Pinpoint the cell where the given text exists, returning its (X, Y) midpoint coordinate. 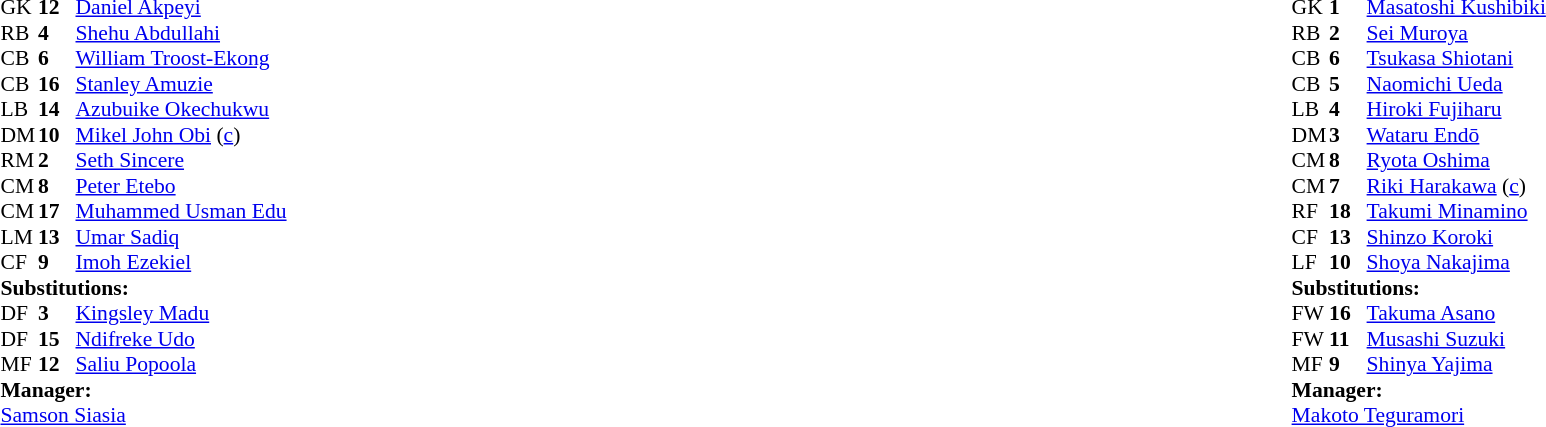
RM (19, 161)
Azubuike Okechukwu (182, 109)
Sei Muroya (1456, 33)
Naomichi Ueda (1456, 84)
Muhammed Usman Edu (182, 211)
Kingsley Madu (182, 313)
Ryota Oshima (1456, 161)
18 (1348, 211)
Stanley Amuzie (182, 84)
LM (19, 237)
17 (57, 211)
7 (1348, 186)
Wataru Endō (1456, 135)
William Troost-Ekong (182, 59)
14 (57, 109)
Hiroki Fujiharu (1456, 109)
Peter Etebo (182, 186)
11 (1348, 339)
Imoh Ezekiel (182, 263)
Takumi Minamino (1456, 211)
Shinya Yajima (1456, 365)
Tsukasa Shiotani (1456, 59)
Takuma Asano (1456, 313)
Riki Harakawa (c) (1456, 186)
LF (1311, 263)
RF (1311, 211)
Seth Sincere (182, 161)
Shinzo Koroki (1456, 237)
Shoya Nakajima (1456, 263)
5 (1348, 84)
Mikel John Obi (c) (182, 135)
Shehu Abdullahi (182, 33)
12 (57, 365)
Saliu Popoola (182, 365)
Ndifreke Udo (182, 339)
15 (57, 339)
Musashi Suzuki (1456, 339)
Umar Sadiq (182, 237)
